From the cell containing the given text, extract its center point as [x, y] coordinate. 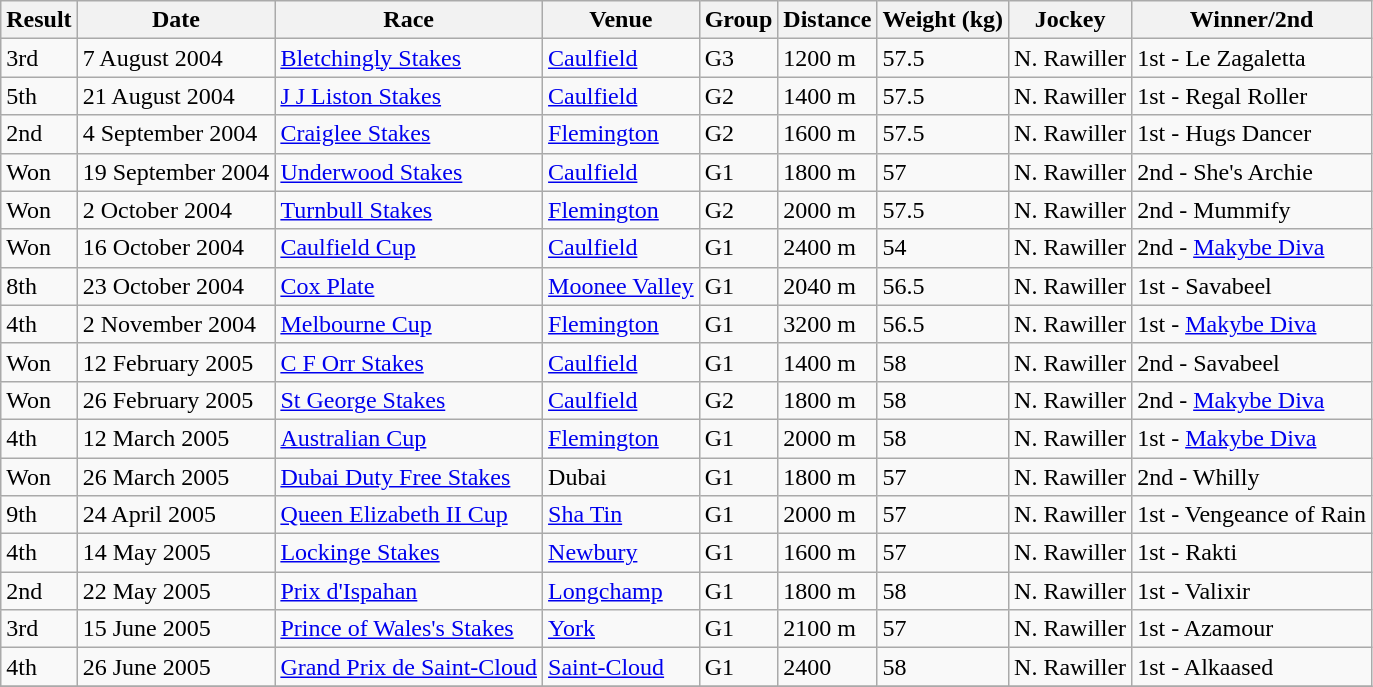
1st - Regal Roller [1252, 96]
Distance [828, 20]
1st - Savabeel [1252, 286]
1st - Vengeance of Rain [1252, 515]
Sha Tin [622, 515]
Newbury [622, 553]
1st - Le Zagaletta [1252, 58]
Dubai [622, 477]
G3 [738, 58]
19 September 2004 [176, 172]
3200 m [828, 324]
Weight (kg) [943, 20]
1st - Valixir [1252, 591]
2400 [828, 667]
26 June 2005 [176, 667]
16 October 2004 [176, 248]
Saint-Cloud [622, 667]
Cox Plate [409, 286]
Result [39, 20]
1st - Alkaased [1252, 667]
5th [39, 96]
26 February 2005 [176, 400]
Venue [622, 20]
Dubai Duty Free Stakes [409, 477]
1st - Azamour [1252, 629]
7 August 2004 [176, 58]
York [622, 629]
Prix d'Ispahan [409, 591]
Jockey [1070, 20]
Winner/2nd [1252, 20]
4 September 2004 [176, 134]
Group [738, 20]
9th [39, 515]
23 October 2004 [176, 286]
Date [176, 20]
Craiglee Stakes [409, 134]
12 February 2005 [176, 362]
Australian Cup [409, 438]
1st - Rakti [1252, 553]
26 March 2005 [176, 477]
15 June 2005 [176, 629]
2 October 2004 [176, 210]
2nd - Mummify [1252, 210]
Grand Prix de Saint-Cloud [409, 667]
8th [39, 286]
Race [409, 20]
Longchamp [622, 591]
2nd - Savabeel [1252, 362]
2nd - She's Archie [1252, 172]
24 April 2005 [176, 515]
Underwood Stakes [409, 172]
14 May 2005 [176, 553]
2nd - Whilly [1252, 477]
1st - Hugs Dancer [1252, 134]
1200 m [828, 58]
Queen Elizabeth II Cup [409, 515]
Melbourne Cup [409, 324]
C F Orr Stakes [409, 362]
21 August 2004 [176, 96]
Bletchingly Stakes [409, 58]
54 [943, 248]
Prince of Wales's Stakes [409, 629]
Turnbull Stakes [409, 210]
J J Liston Stakes [409, 96]
12 March 2005 [176, 438]
2100 m [828, 629]
St George Stakes [409, 400]
22 May 2005 [176, 591]
2040 m [828, 286]
Lockinge Stakes [409, 553]
2 November 2004 [176, 324]
2400 m [828, 248]
Caulfield Cup [409, 248]
Moonee Valley [622, 286]
